Output the [x, y] coordinate of the center of the cell containing the given text.  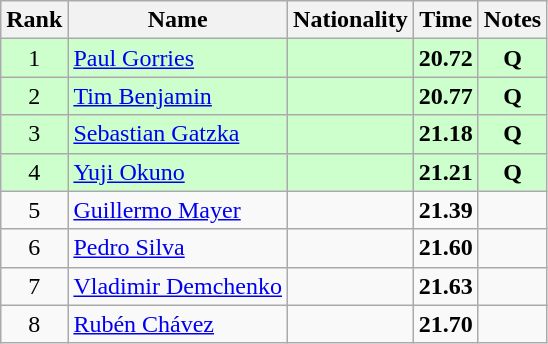
4 [34, 172]
1 [34, 58]
20.72 [446, 58]
Pedro Silva [178, 248]
Vladimir Demchenko [178, 286]
21.18 [446, 134]
21.21 [446, 172]
Rank [34, 20]
3 [34, 134]
Tim Benjamin [178, 96]
Paul Gorries [178, 58]
Rubén Chávez [178, 324]
Time [446, 20]
21.63 [446, 286]
Nationality [351, 20]
21.60 [446, 248]
Yuji Okuno [178, 172]
2 [34, 96]
7 [34, 286]
6 [34, 248]
Name [178, 20]
Guillermo Mayer [178, 210]
21.70 [446, 324]
20.77 [446, 96]
21.39 [446, 210]
Notes [512, 20]
5 [34, 210]
8 [34, 324]
Sebastian Gatzka [178, 134]
